From the cell containing the given text, extract its center point as [x, y] coordinate. 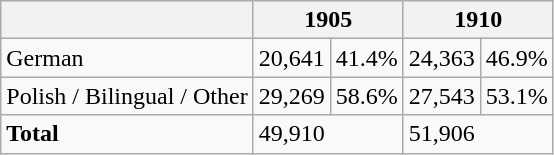
1910 [478, 20]
29,269 [292, 96]
Total [127, 134]
20,641 [292, 58]
49,910 [328, 134]
24,363 [442, 58]
41.4% [366, 58]
1905 [328, 20]
46.9% [516, 58]
58.6% [366, 96]
27,543 [442, 96]
51,906 [478, 134]
German [127, 58]
53.1% [516, 96]
Polish / Bilingual / Other [127, 96]
